Output the (X, Y) coordinate of the center of the cell containing the given text.  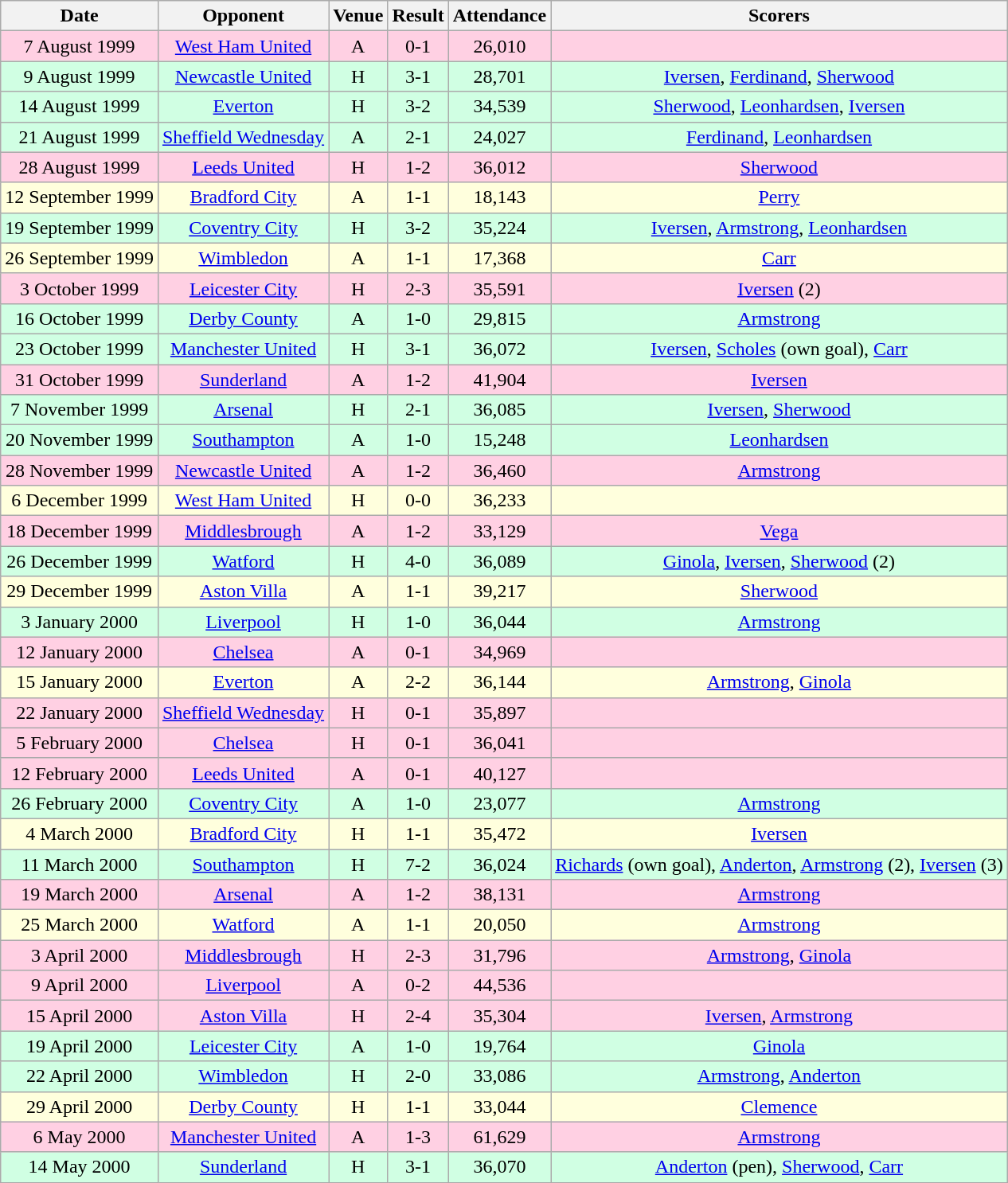
19 April 2000 (80, 1046)
29,815 (499, 318)
34,539 (499, 107)
14 May 2000 (80, 1167)
Leonhardsen (779, 440)
Attendance (499, 16)
5 February 2000 (80, 743)
3 April 2000 (80, 955)
38,131 (499, 895)
Opponent (243, 16)
33,086 (499, 1076)
4-0 (418, 561)
11 March 2000 (80, 864)
26,010 (499, 46)
23 October 1999 (80, 349)
Ferdinand, Leonhardsen (779, 137)
Clemence (779, 1107)
Date (80, 16)
35,897 (499, 713)
Ginola, Iversen, Sherwood (2) (779, 561)
29 April 2000 (80, 1107)
33,044 (499, 1107)
25 March 2000 (80, 925)
36,072 (499, 349)
19 September 1999 (80, 228)
35,304 (499, 1016)
0-2 (418, 986)
22 January 2000 (80, 713)
Scorers (779, 16)
15 April 2000 (80, 1016)
36,085 (499, 410)
16 October 1999 (80, 318)
12 January 2000 (80, 652)
36,089 (499, 561)
36,233 (499, 501)
26 December 1999 (80, 561)
44,536 (499, 986)
Ginola (779, 1046)
1-3 (418, 1137)
31,796 (499, 955)
Armstrong, Anderton (779, 1076)
21 August 1999 (80, 137)
Richards (own goal), Anderton, Armstrong (2), Iversen (3) (779, 864)
2-0 (418, 1076)
41,904 (499, 380)
35,591 (499, 288)
12 September 1999 (80, 197)
19,764 (499, 1046)
15,248 (499, 440)
Carr (779, 258)
9 April 2000 (80, 986)
36,070 (499, 1167)
35,224 (499, 228)
Venue (358, 16)
26 February 2000 (80, 803)
7-2 (418, 864)
19 March 2000 (80, 895)
Result (418, 16)
Iversen, Armstrong, Leonhardsen (779, 228)
18 December 1999 (80, 531)
12 February 2000 (80, 773)
28 November 1999 (80, 470)
28,701 (499, 76)
33,129 (499, 531)
36,144 (499, 682)
22 April 2000 (80, 1076)
2-4 (418, 1016)
35,472 (499, 834)
24,027 (499, 137)
31 October 1999 (80, 380)
Iversen, Sherwood (779, 410)
Anderton (pen), Sherwood, Carr (779, 1167)
Iversen (2) (779, 288)
17,368 (499, 258)
9 August 1999 (80, 76)
15 January 2000 (80, 682)
0-0 (418, 501)
4 March 2000 (80, 834)
Iversen, Ferdinand, Sherwood (779, 76)
3 October 1999 (80, 288)
Sherwood, Leonhardsen, Iversen (779, 107)
36,460 (499, 470)
26 September 1999 (80, 258)
Iversen, Armstrong (779, 1016)
18,143 (499, 197)
36,044 (499, 622)
7 November 1999 (80, 410)
20,050 (499, 925)
14 August 1999 (80, 107)
36,012 (499, 167)
28 August 1999 (80, 167)
Perry (779, 197)
Vega (779, 531)
61,629 (499, 1137)
39,217 (499, 591)
40,127 (499, 773)
6 May 2000 (80, 1137)
7 August 1999 (80, 46)
2-2 (418, 682)
23,077 (499, 803)
Iversen, Scholes (own goal), Carr (779, 349)
3 January 2000 (80, 622)
20 November 1999 (80, 440)
34,969 (499, 652)
29 December 1999 (80, 591)
36,024 (499, 864)
36,041 (499, 743)
6 December 1999 (80, 501)
